Identify which cell holds the provided text, then report its [x, y] central coordinate. 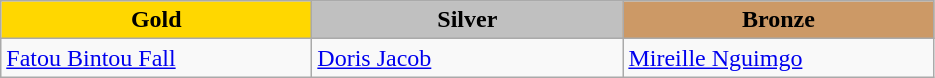
Gold [156, 20]
Silver [468, 20]
Fatou Bintou Fall [156, 58]
Doris Jacob [468, 58]
Bronze [778, 20]
Mireille Nguimgo [778, 58]
